Find where the given text appears and provide that cell's center as [X, Y] coordinate. 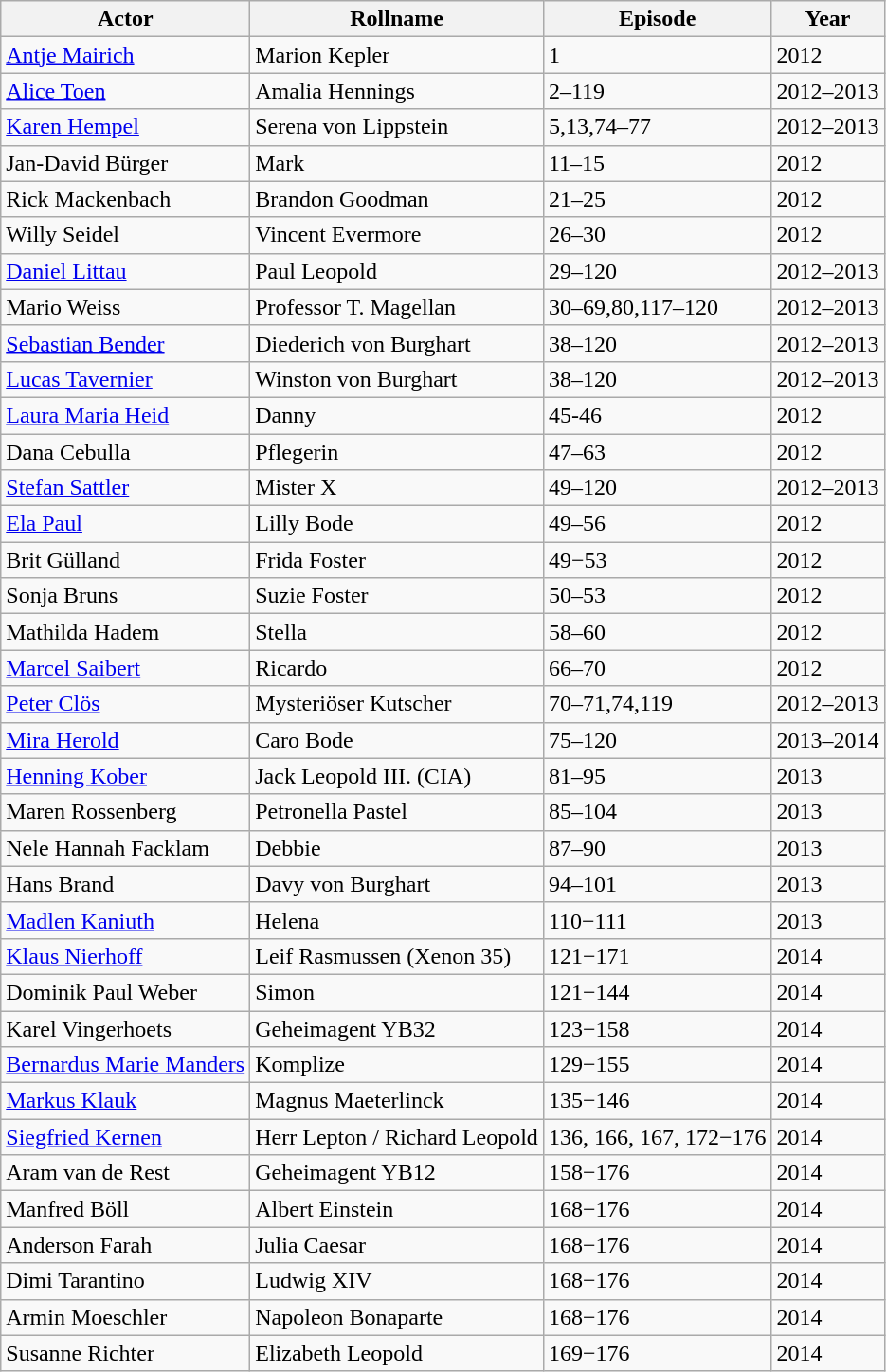
Manfred Böll [125, 1209]
21–25 [658, 199]
Elizabeth Leopold [397, 1353]
70–71,74,119 [658, 704]
123−158 [658, 1028]
Serena von Lippstein [397, 127]
Siegfried Kernen [125, 1137]
Alice Toen [125, 91]
Mathilda Hadem [125, 632]
Hans Brand [125, 884]
Laura Maria Heid [125, 415]
Lucas Tavernier [125, 379]
Dominik Paul Weber [125, 992]
5,13,74–77 [658, 127]
Brandon Goodman [397, 199]
30–69,80,117–120 [658, 307]
11–15 [658, 163]
49–56 [658, 524]
Dana Cebulla [125, 452]
87–90 [658, 848]
66–70 [658, 668]
Herr Lepton / Richard Leopold [397, 1137]
Amalia Hennings [397, 91]
Suzie Foster [397, 596]
58–60 [658, 632]
Diederich von Burghart [397, 343]
Vincent Evermore [397, 235]
Caro Bode [397, 740]
Lilly Bode [397, 524]
Ludwig XIV [397, 1281]
Willy Seidel [125, 235]
Petronella Pastel [397, 812]
Peter Clös [125, 704]
2–119 [658, 91]
47–63 [658, 452]
Danny [397, 415]
158−176 [658, 1173]
Geheimagent YB12 [397, 1173]
Aram van de Rest [125, 1173]
Marcel Saibert [125, 668]
Stefan Sattler [125, 488]
Jan-David Bürger [125, 163]
Karen Hempel [125, 127]
1 [658, 55]
Rick Mackenbach [125, 199]
Debbie [397, 848]
Albert Einstein [397, 1209]
121−144 [658, 992]
Julia Caesar [397, 1245]
Ricardo [397, 668]
Mysteriöser Kutscher [397, 704]
Sebastian Bender [125, 343]
26–30 [658, 235]
Bernardus Marie Manders [125, 1065]
Napoleon Bonaparte [397, 1317]
Madlen Kaniuth [125, 920]
Anderson Farah [125, 1245]
Mario Weiss [125, 307]
Markus Klauk [125, 1101]
135−146 [658, 1101]
49−53 [658, 560]
Mira Herold [125, 740]
Maren Rossenberg [125, 812]
Karel Vingerhoets [125, 1028]
Year [828, 19]
50–53 [658, 596]
110−111 [658, 920]
29–120 [658, 271]
Pflegerin [397, 452]
121−171 [658, 956]
Marion Kepler [397, 55]
Susanne Richter [125, 1353]
Komplize [397, 1065]
Daniel Littau [125, 271]
Stella [397, 632]
Sonja Bruns [125, 596]
136, 166, 167, 172−176 [658, 1137]
Episode [658, 19]
129−155 [658, 1065]
Klaus Nierhoff [125, 956]
Nele Hannah Facklam [125, 848]
Mister X [397, 488]
45-46 [658, 415]
94–101 [658, 884]
Magnus Maeterlinck [397, 1101]
Jack Leopold III. (CIA) [397, 776]
Ela Paul [125, 524]
Geheimagent YB32 [397, 1028]
Mark [397, 163]
75–120 [658, 740]
Helena [397, 920]
Dimi Tarantino [125, 1281]
Rollname [397, 19]
81–95 [658, 776]
Simon [397, 992]
Frida Foster [397, 560]
Professor T. Magellan [397, 307]
Armin Moeschler [125, 1317]
Actor [125, 19]
Brit Gülland [125, 560]
Davy von Burghart [397, 884]
Leif Rasmussen (Xenon 35) [397, 956]
85–104 [658, 812]
Paul Leopold [397, 271]
Henning Kober [125, 776]
49–120 [658, 488]
2013–2014 [828, 740]
Winston von Burghart [397, 379]
169−176 [658, 1353]
Antje Mairich [125, 55]
